Scan for the cell matching the given text and deliver its (X, Y) coordinate at center. 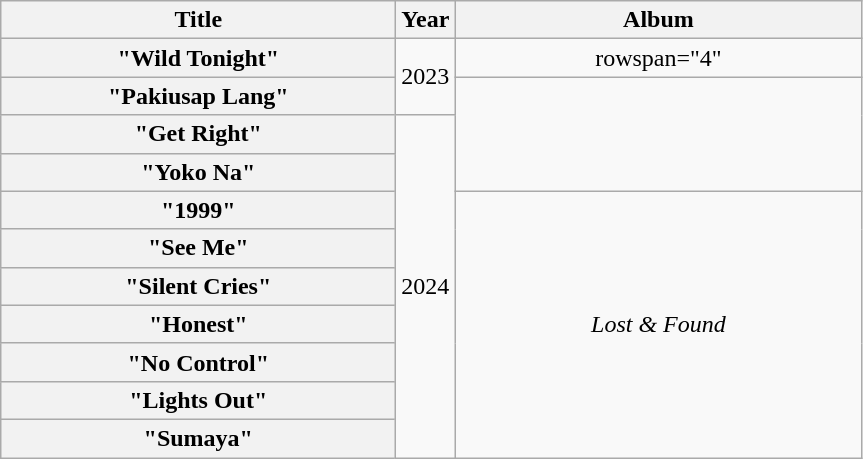
Lost & Found (658, 324)
"Lights Out" (198, 400)
"Yoko Na" (198, 172)
"Honest" (198, 324)
2023 (426, 77)
"No Control" (198, 362)
"Sumaya" (198, 438)
"Pakiusap Lang" (198, 96)
"Get Right" (198, 134)
"Wild Tonight" (198, 58)
"See Me" (198, 248)
Title (198, 20)
rowspan="4" (658, 58)
Album (658, 20)
"Silent Cries" (198, 286)
2024 (426, 286)
"1999" (198, 210)
Year (426, 20)
